Search for the cell housing the specified text and yield its [x, y] center coordinate. 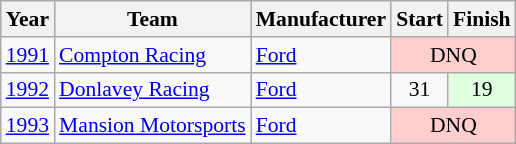
Team [152, 19]
1992 [28, 90]
1993 [28, 126]
31 [420, 90]
Finish [482, 19]
Compton Racing [152, 55]
1991 [28, 55]
Manufacturer [321, 19]
Donlavey Racing [152, 90]
19 [482, 90]
Year [28, 19]
Start [420, 19]
Mansion Motorsports [152, 126]
